Output the [x, y] coordinate of the center of the cell containing the given text.  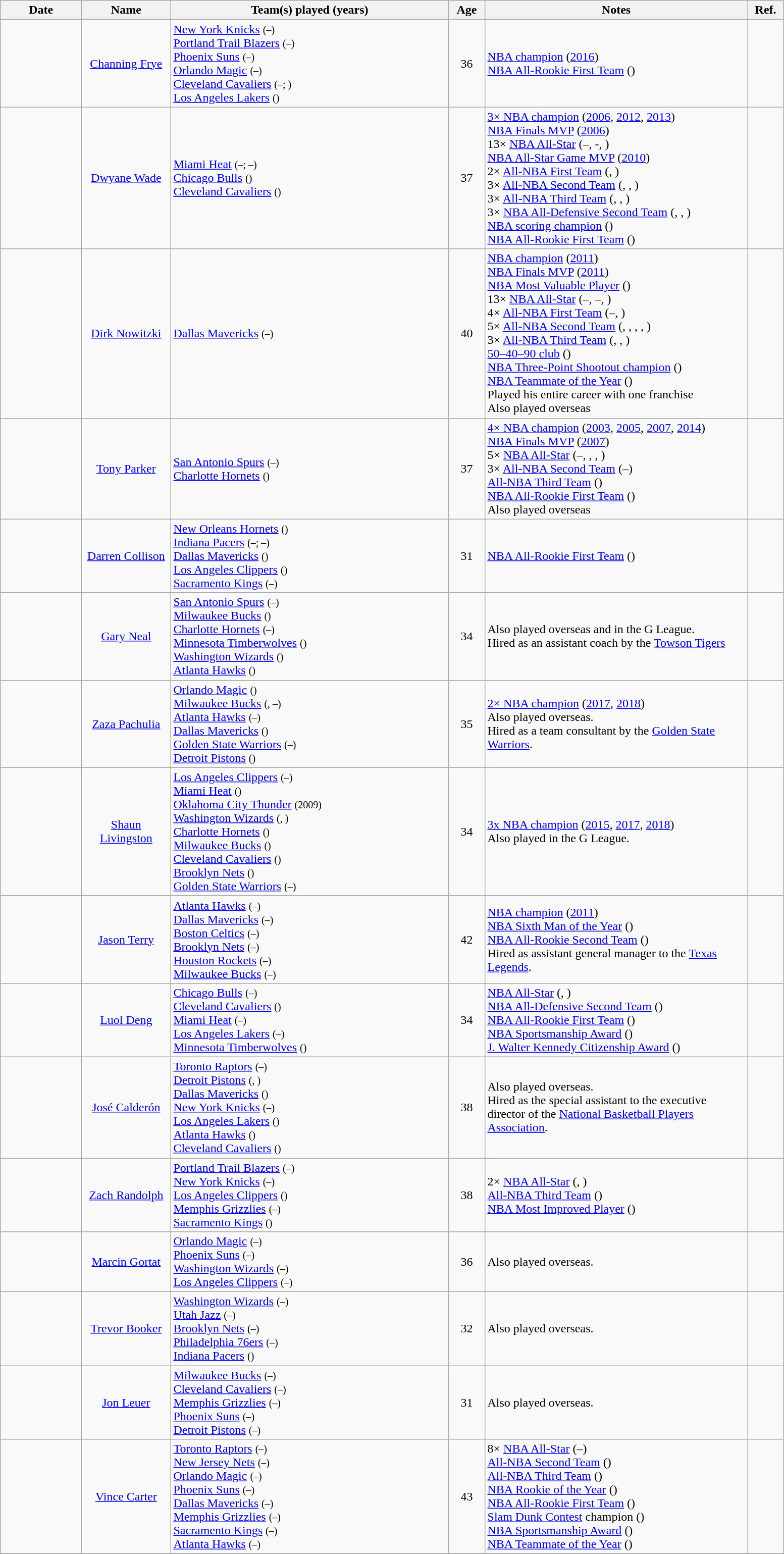
32 [466, 1329]
Toronto Raptors (–)Detroit Pistons (, )Dallas Mavericks ()New York Knicks (–)Los Angeles Lakers ()Atlanta Hawks ()Cleveland Cavaliers () [310, 1107]
Luol Deng [126, 1020]
Milwaukee Bucks (–)Cleveland Cavaliers (–)Memphis Grizzlies (–)Phoenix Suns (–)Detroit Pistons (–) [310, 1403]
San Antonio Spurs (–)Milwaukee Bucks ()Charlotte Hornets (–)Minnesota Timberwolves ()Washington Wizards ()Atlanta Hawks () [310, 636]
Shaun Livingston [126, 832]
NBA champion (2011) NBA Sixth Man of the Year ()NBA All-Rookie Second Team ()Hired as assistant general manager to the Texas Legends. [616, 939]
Atlanta Hawks (–)Dallas Mavericks (–)Boston Celtics (–)Brooklyn Nets (–)Houston Rockets (–)Milwaukee Bucks (–) [310, 939]
35 [466, 724]
Age [466, 10]
Zaza Pachulia [126, 724]
New Orleans Hornets ()Indiana Pacers (–; –) Dallas Mavericks ()Los Angeles Clippers ()Sacramento Kings (–) [310, 556]
San Antonio Spurs (–)Charlotte Hornets () [310, 469]
2× NBA champion (2017, 2018)Also played overseas.Hired as a team consultant by the Golden State Warriors. [616, 724]
New York Knicks (–)Portland Trail Blazers (–)Phoenix Suns (–)Orlando Magic (–)Cleveland Cavaliers (–; )Los Angeles Lakers () [310, 64]
NBA All-Star (, ) NBA All-Defensive Second Team () NBA All-Rookie First Team () NBA Sportsmanship Award () J. Walter Kennedy Citizenship Award () [616, 1020]
Tony Parker [126, 469]
Darren Collison [126, 556]
Washington Wizards (–)Utah Jazz (–)Brooklyn Nets (–)Philadelphia 76ers (–)Indiana Pacers () [310, 1329]
Ref. [765, 10]
Dwyane Wade [126, 178]
Chicago Bulls (–)Cleveland Cavaliers ()Miami Heat (–)Los Angeles Lakers (–)Minnesota Timberwolves () [310, 1020]
Jason Terry [126, 939]
Date [41, 10]
Zach Randolph [126, 1195]
Gary Neal [126, 636]
2× NBA All-Star (, )All-NBA Third Team ()NBA Most Improved Player () [616, 1195]
Team(s) played (years) [310, 10]
40 [466, 333]
José Calderón [126, 1107]
Toronto Raptors (–)New Jersey Nets (–)Orlando Magic (–)Phoenix Suns (–)Dallas Mavericks (–)Memphis Grizzlies (–)Sacramento Kings (–)Atlanta Hawks (–) [310, 1496]
Jon Leuer [126, 1403]
Notes [616, 10]
3x NBA champion (2015, 2017, 2018)Also played in the G League. [616, 832]
Vince Carter [126, 1496]
Miami Heat (–; –)Chicago Bulls ()Cleveland Cavaliers () [310, 178]
Marcin Gortat [126, 1262]
Channing Frye [126, 64]
Dallas Mavericks (–) [310, 333]
Portland Trail Blazers (–)New York Knicks (–)Los Angeles Clippers ()Memphis Grizzlies (–)Sacramento Kings () [310, 1195]
Trevor Booker [126, 1329]
42 [466, 939]
43 [466, 1496]
Orlando Magic ()Milwaukee Bucks (, –)Atlanta Hawks (–)Dallas Mavericks ()Golden State Warriors (–)Detroit Pistons () [310, 724]
Name [126, 10]
Dirk Nowitzki [126, 333]
NBA All-Rookie First Team () [616, 556]
Also played overseas and in the G League.Hired as an assistant coach by the Towson Tigers [616, 636]
Orlando Magic (–)Phoenix Suns (–)Washington Wizards (–)Los Angeles Clippers (–) [310, 1262]
NBA champion (2016)NBA All-Rookie First Team () [616, 64]
Also played overseas.Hired as the special assistant to the executive director of the National Basketball Players Association. [616, 1107]
